Pinpoint the cell where the given text exists, returning its (X, Y) midpoint coordinate. 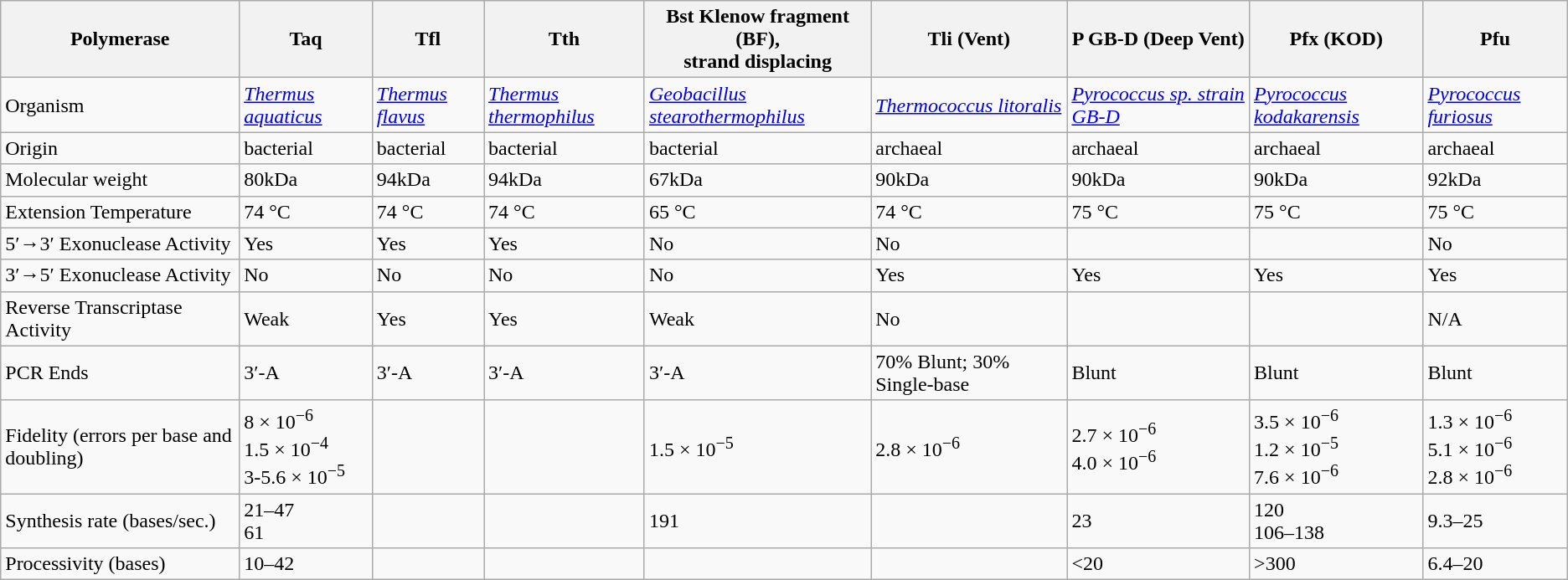
Tli (Vent) (969, 39)
Synthesis rate (bases/sec.) (121, 521)
N/A (1495, 318)
P GB-D (Deep Vent) (1158, 39)
Geobacillus stearothermophilus (757, 105)
8 × 10−61.5 × 10−43-5.6 × 10−5 (307, 447)
70% Blunt; 30% Single-base (969, 373)
Extension Temperature (121, 212)
2.7 × 10−64.0 × 10−6 (1158, 447)
Pfx (KOD) (1337, 39)
2.8 × 10−6 (969, 447)
120106–138 (1337, 521)
>300 (1337, 564)
92kDa (1495, 180)
191 (757, 521)
3.5 × 10−61.2 × 10−57.6 × 10−6 (1337, 447)
23 (1158, 521)
9.3–25 (1495, 521)
6.4–20 (1495, 564)
1.5 × 10−5 (757, 447)
Bst Klenow fragment (BF),strand displacing (757, 39)
Polymerase (121, 39)
67kDa (757, 180)
Pyrococcus kodakarensis (1337, 105)
10–42 (307, 564)
3′→5′ Exonuclease Activity (121, 275)
Thermus aquaticus (307, 105)
PCR Ends (121, 373)
<20 (1158, 564)
Organism (121, 105)
Pyrococcus sp. strain GB-D (1158, 105)
Tth (565, 39)
Reverse Transcriptase Activity (121, 318)
Pyrococcus furiosus (1495, 105)
Thermus thermophilus (565, 105)
Molecular weight (121, 180)
Pfu (1495, 39)
Processivity (bases) (121, 564)
Origin (121, 148)
Thermococcus litoralis (969, 105)
65 °C (757, 212)
Thermus flavus (427, 105)
1.3 × 10−65.1 × 10−62.8 × 10−6 (1495, 447)
Fidelity (errors per base and doubling) (121, 447)
21–4761 (307, 521)
5′→3′ Exonuclease Activity (121, 244)
Tfl (427, 39)
Taq (307, 39)
80kDa (307, 180)
